For the text-containing cell, return its midpoint in (x, y) coordinate format. 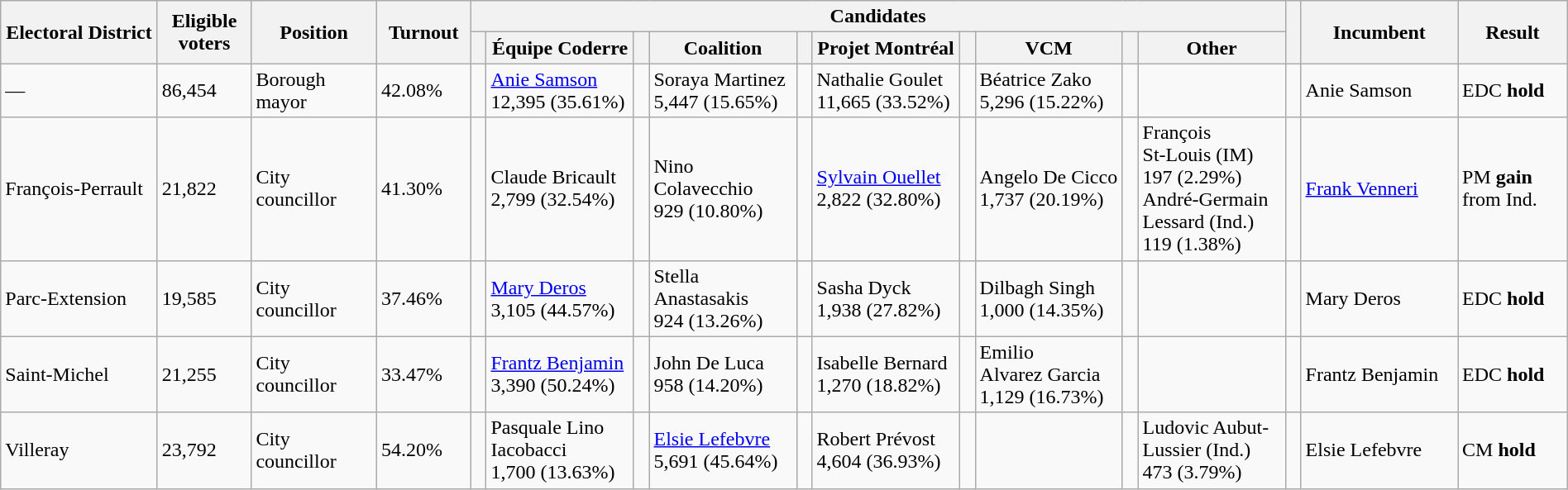
Other (1212, 48)
Villeray (79, 450)
86,454 (204, 91)
Saint-Michel (79, 374)
37.46% (423, 298)
François-Perrault (79, 188)
Mary Deros (1379, 298)
Mary Deros3,105 (44.57%) (560, 298)
Projet Montréal (886, 48)
Frantz Benjamin3,390 (50.24%) (560, 374)
19,585 (204, 298)
Claude Bricault2,799 (32.54%) (560, 188)
Béatrice Zako5,296 (15.22%) (1049, 91)
— (79, 91)
VCM (1049, 48)
EmilioAlvarez Garcia1,129 (16.73%) (1049, 374)
PM gain from Ind. (1512, 188)
Nino Colavecchio929 (10.80%) (723, 188)
Borough mayor (314, 91)
John De Luca958 (14.20%) (723, 374)
Soraya Martinez5,447 (15.65%) (723, 91)
41.30% (423, 188)
Anie Samson12,395 (35.61%) (560, 91)
Nathalie Goulet11,665 (33.52%) (886, 91)
Parc-Extension (79, 298)
Electoral District (79, 32)
54.20% (423, 450)
Elsie Lefebvre5,691 (45.64%) (723, 450)
Frantz Benjamin (1379, 374)
Incumbent (1379, 32)
Équipe Coderre (560, 48)
Frank Venneri (1379, 188)
Result (1512, 32)
Isabelle Bernard1,270 (18.82%) (886, 374)
Elsie Lefebvre (1379, 450)
Stella Anastasakis924 (13.26%) (723, 298)
Position (314, 32)
33.47% (423, 374)
Eligible voters (204, 32)
Candidates (878, 17)
Coalition (723, 48)
Sasha Dyck1,938 (27.82%) (886, 298)
Turnout (423, 32)
Pasquale Lino Iacobacci1,700 (13.63%) (560, 450)
FrançoisSt-Louis (IM)197 (2.29%)André-Germain Lessard (Ind.)119 (1.38%) (1212, 188)
Dilbagh Singh1,000 (14.35%) (1049, 298)
21,822 (204, 188)
Angelo De Cicco1,737 (20.19%) (1049, 188)
42.08% (423, 91)
CM hold (1512, 450)
Sylvain Ouellet2,822 (32.80%) (886, 188)
Anie Samson (1379, 91)
23,792 (204, 450)
Robert Prévost4,604 (36.93%) (886, 450)
21,255 (204, 374)
Ludovic Aubut-Lussier (Ind.)473 (3.79%) (1212, 450)
